Locate the cell with the specified text and output its (X, Y) center coordinate. 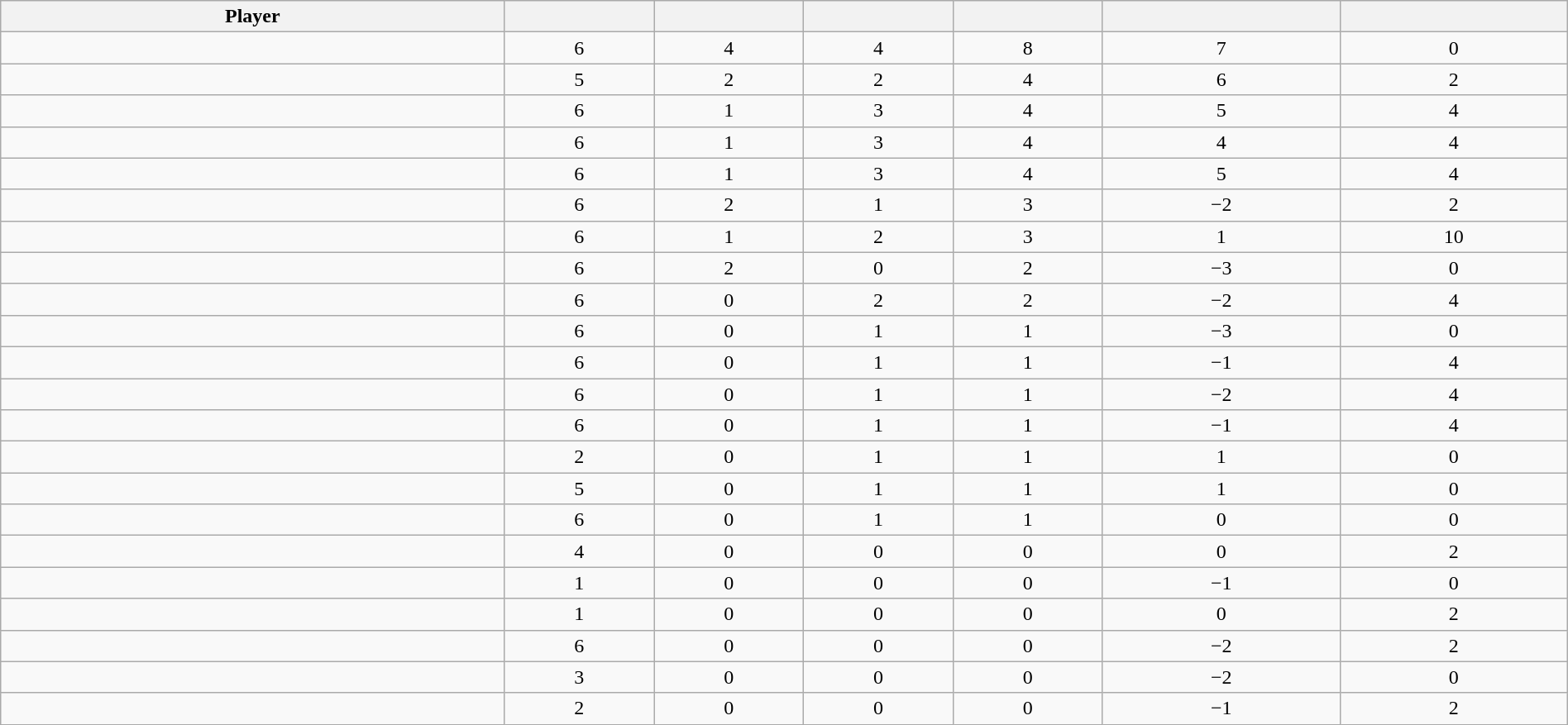
8 (1027, 48)
Player (253, 17)
10 (1454, 236)
7 (1221, 48)
